Return [X, Y] of the center of cell containing provided text 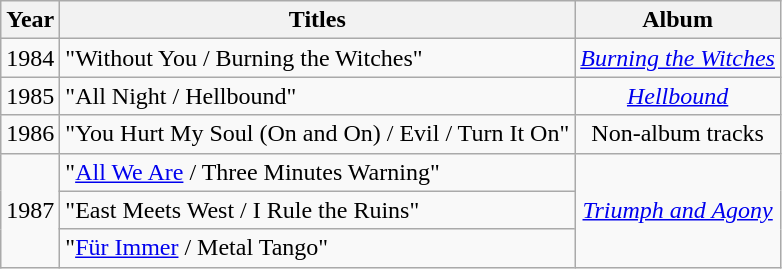
Album [678, 20]
Hellbound [678, 96]
1987 [30, 210]
Year [30, 20]
Burning the Witches [678, 58]
"All We Are / Three Minutes Warning" [318, 172]
"You Hurt My Soul (On and On) / Evil / Turn It On" [318, 134]
1985 [30, 96]
"Without You / Burning the Witches" [318, 58]
1984 [30, 58]
"East Meets West / I Rule the Ruins" [318, 210]
Non-album tracks [678, 134]
Triumph and Agony [678, 210]
"All Night / Hellbound" [318, 96]
1986 [30, 134]
Titles [318, 20]
"Für Immer / Metal Tango" [318, 248]
